Detect which cell encompasses the target text, then output its (x, y) center coordinate. 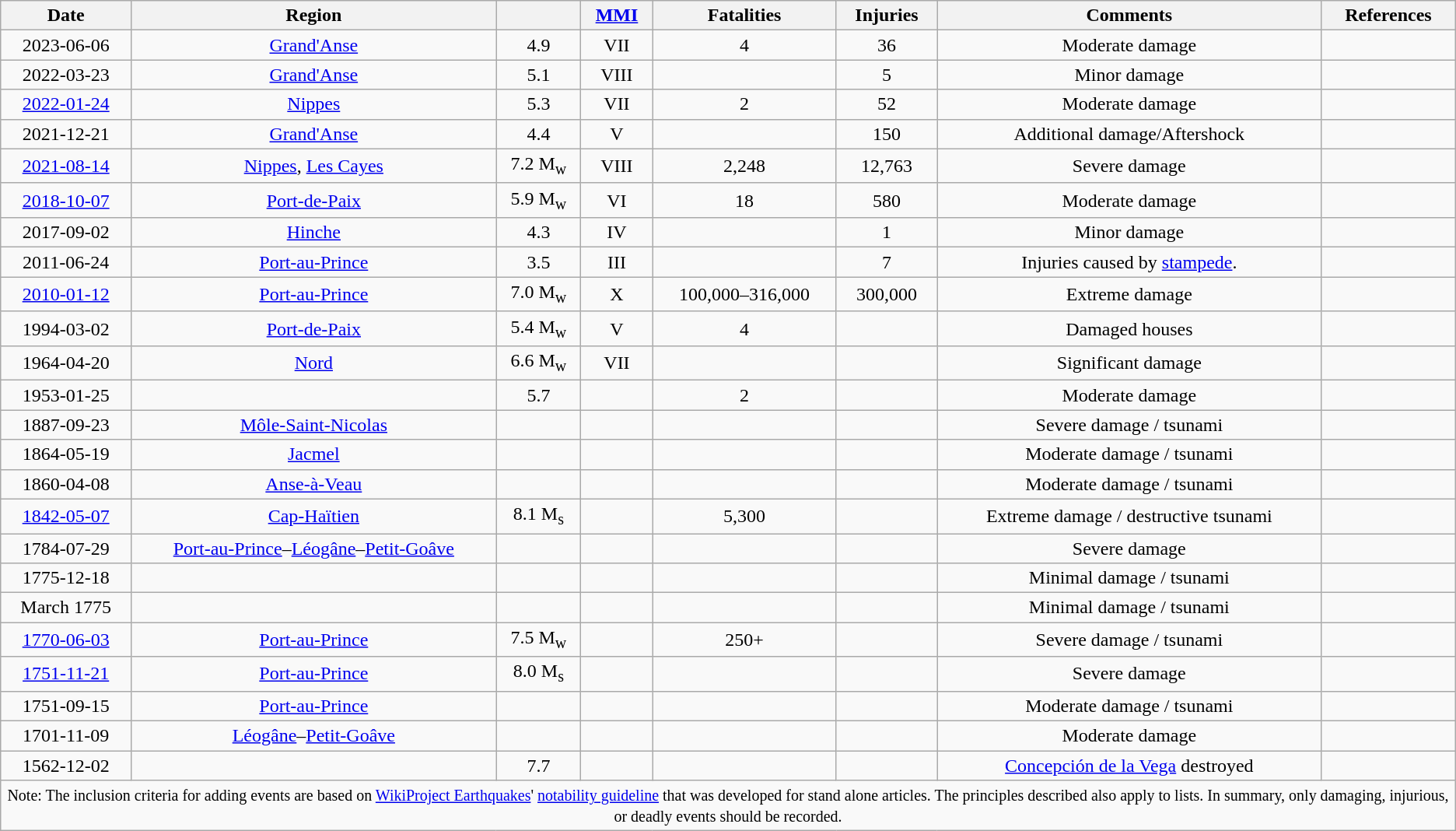
March 1775 (66, 608)
1751-09-15 (66, 706)
Date (66, 16)
Léogâne–Petit-Goâve (314, 735)
2022-03-23 (66, 75)
4.3 (538, 233)
5 (887, 75)
Injuries (887, 16)
36 (887, 45)
1964-04-20 (66, 363)
8.1 Ms (538, 516)
Injuries caused by stampede. (1129, 262)
Cap-Haïtien (314, 516)
1860-04-08 (66, 484)
1562-12-02 (66, 765)
1953-01-25 (66, 395)
1751-11-21 (66, 674)
Port-au-Prince–Léogâne–Petit-Goâve (314, 549)
2022-01-24 (66, 104)
300,000 (887, 294)
Extreme damage / destructive tsunami (1129, 516)
X (617, 294)
12,763 (887, 166)
7.5 Mw (538, 640)
1864-05-19 (66, 454)
Hinche (314, 233)
Jacmel (314, 454)
IV (617, 233)
1 (887, 233)
5.3 (538, 104)
5,300 (744, 516)
1770-06-03 (66, 640)
Extreme damage (1129, 294)
1842-05-07 (66, 516)
Fatalities (744, 16)
4.4 (538, 134)
5.4 Mw (538, 328)
7.2 Mw (538, 166)
Damaged houses (1129, 328)
1775-12-18 (66, 578)
150 (887, 134)
4.9 (538, 45)
250+ (744, 640)
Significant damage (1129, 363)
100,000–316,000 (744, 294)
52 (887, 104)
References (1389, 16)
2018-10-07 (66, 200)
1784-07-29 (66, 549)
1701-11-09 (66, 735)
2023-06-06 (66, 45)
III (617, 262)
7.0 Mw (538, 294)
1887-09-23 (66, 425)
2017-09-02 (66, 233)
5.7 (538, 395)
Additional damage/Aftershock (1129, 134)
Nippes, Les Cayes (314, 166)
8.0 Ms (538, 674)
2011-06-24 (66, 262)
MMI (617, 16)
Anse-à-Veau (314, 484)
6.6 Mw (538, 363)
Nippes (314, 104)
580 (887, 200)
2,248 (744, 166)
2021-08-14 (66, 166)
Concepción de la Vega destroyed (1129, 765)
Region (314, 16)
Môle-Saint-Nicolas (314, 425)
VI (617, 200)
Comments (1129, 16)
2021-12-21 (66, 134)
5.9 Mw (538, 200)
7 (887, 262)
7.7 (538, 765)
18 (744, 200)
Nord (314, 363)
3.5 (538, 262)
1994-03-02 (66, 328)
2010-01-12 (66, 294)
5.1 (538, 75)
